Output the (x, y) coordinate of the center of the cell containing the given text.  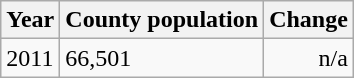
Change (309, 20)
Year (30, 20)
County population (162, 20)
n/a (309, 58)
66,501 (162, 58)
2011 (30, 58)
